Determine the (x, y) coordinate at the center of the cell enclosing the given text.  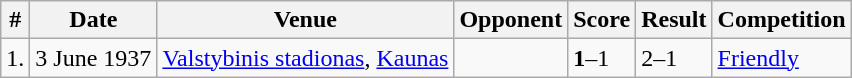
2–1 (674, 58)
# (16, 20)
3 June 1937 (94, 58)
Opponent (511, 20)
Date (94, 20)
1–1 (602, 58)
Valstybinis stadionas, Kaunas (306, 58)
Venue (306, 20)
Score (602, 20)
Competition (782, 20)
Friendly (782, 58)
1. (16, 58)
Result (674, 20)
